Output the [X, Y] coordinate of the center of the cell containing the given text.  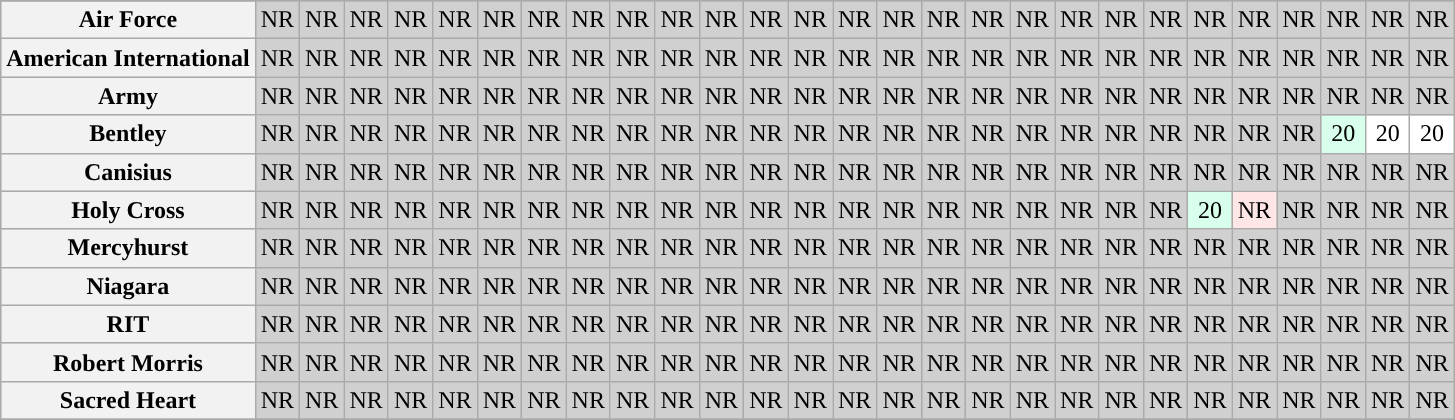
Robert Morris [128, 362]
Air Force [128, 20]
Bentley [128, 134]
Mercyhurst [128, 248]
Canisius [128, 172]
Holy Cross [128, 210]
Army [128, 96]
American International [128, 58]
Niagara [128, 286]
RIT [128, 324]
Sacred Heart [128, 400]
